Return the (X, Y) coordinate for the center point of the cell that contains the specified text.  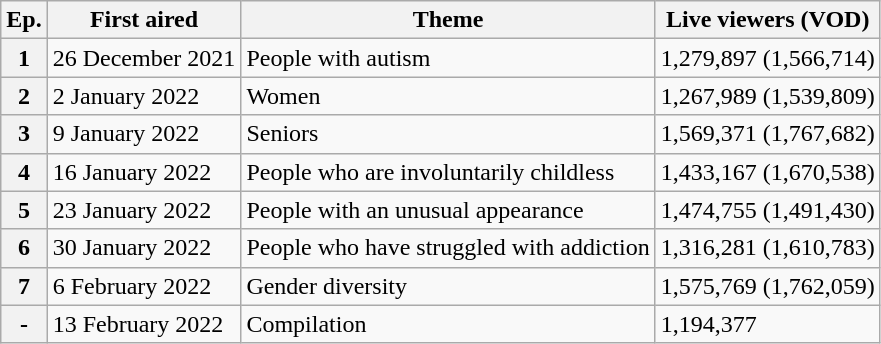
1 (24, 58)
1,433,167 (1,670,538) (768, 172)
1,569,371 (1,767,682) (768, 134)
23 January 2022 (144, 210)
1,279,897 (1,566,714) (768, 58)
2 January 2022 (144, 96)
- (24, 324)
Live viewers (VOD) (768, 20)
5 (24, 210)
1,316,281 (1,610,783) (768, 248)
People who have struggled with addiction (448, 248)
9 January 2022 (144, 134)
4 (24, 172)
Compilation (448, 324)
3 (24, 134)
26 December 2021 (144, 58)
Women (448, 96)
1,267,989 (1,539,809) (768, 96)
16 January 2022 (144, 172)
30 January 2022 (144, 248)
People who are involuntarily childless (448, 172)
1,575,769 (1,762,059) (768, 286)
First aired (144, 20)
1,474,755 (1,491,430) (768, 210)
People with an unusual appearance (448, 210)
People with autism (448, 58)
1,194,377 (768, 324)
6 February 2022 (144, 286)
13 February 2022 (144, 324)
Theme (448, 20)
7 (24, 286)
Gender diversity (448, 286)
Seniors (448, 134)
2 (24, 96)
Ep. (24, 20)
6 (24, 248)
